For the text-containing cell, return its midpoint in [X, Y] coordinate format. 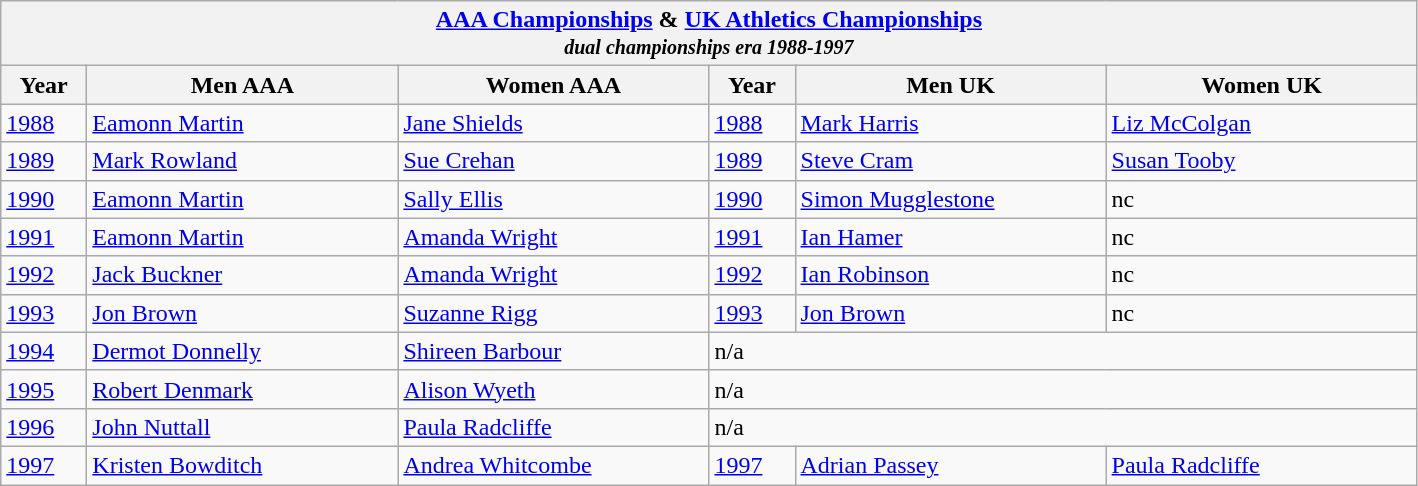
Men AAA [242, 85]
John Nuttall [242, 427]
Women UK [1262, 85]
Ian Hamer [950, 237]
Kristen Bowditch [242, 465]
Simon Mugglestone [950, 199]
Adrian Passey [950, 465]
Jane Shields [554, 123]
Shireen Barbour [554, 351]
Mark Rowland [242, 161]
1996 [44, 427]
Steve Cram [950, 161]
Liz McColgan [1262, 123]
Sally Ellis [554, 199]
Susan Tooby [1262, 161]
Mark Harris [950, 123]
1994 [44, 351]
Ian Robinson [950, 275]
Men UK [950, 85]
Suzanne Rigg [554, 313]
1995 [44, 389]
Alison Wyeth [554, 389]
Sue Crehan [554, 161]
Robert Denmark [242, 389]
Jack Buckner [242, 275]
Dermot Donnelly [242, 351]
Women AAA [554, 85]
AAA Championships & UK Athletics Championshipsdual championships era 1988-1997 [709, 34]
Andrea Whitcombe [554, 465]
